Extract the [x, y] coordinate from the center of the cell holding the provided text.  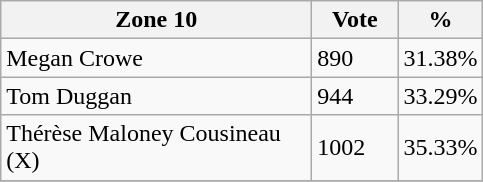
Zone 10 [156, 20]
1002 [355, 148]
Tom Duggan [156, 96]
31.38% [440, 58]
33.29% [440, 96]
% [440, 20]
35.33% [440, 148]
Vote [355, 20]
890 [355, 58]
944 [355, 96]
Megan Crowe [156, 58]
Thérèse Maloney Cousineau (X) [156, 148]
